Output the [x, y] coordinate of the center of the cell containing the given text.  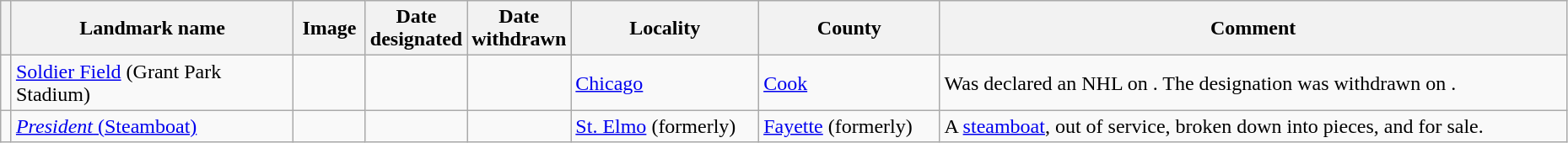
Was declared an NHL on . The designation was withdrawn on . [1253, 82]
Chicago [665, 82]
Soldier Field (Grant Park Stadium) [152, 82]
Cook [849, 82]
Comment [1253, 29]
Landmark name [152, 29]
Fayette (formerly) [849, 126]
Image [330, 29]
County [849, 29]
Locality [665, 29]
St. Elmo (formerly) [665, 126]
Date withdrawn [520, 29]
A steamboat, out of service, broken down into pieces, and for sale. [1253, 126]
Date designated [416, 29]
President (Steamboat) [152, 126]
